Provide the [X, Y] coordinate of the cell's center where the given text is located.  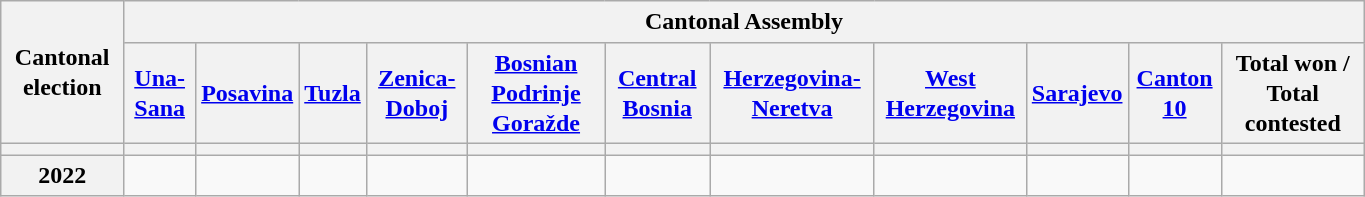
Una-Sana [160, 93]
West Herzegovina [950, 93]
Herzegovina-Neretva [792, 93]
Central Bosnia [658, 93]
Cantonal election [62, 72]
Zenica-Doboj [416, 93]
Total won / Total contested [1292, 93]
2022 [62, 176]
Bosnian Podrinje Goražde [536, 93]
Canton 10 [1174, 93]
Tuzla [333, 93]
Sarajevo [1077, 93]
Cantonal Assembly [744, 22]
Posavina [248, 93]
